Provide the [x, y] coordinate of the cell's center where the given text is located.  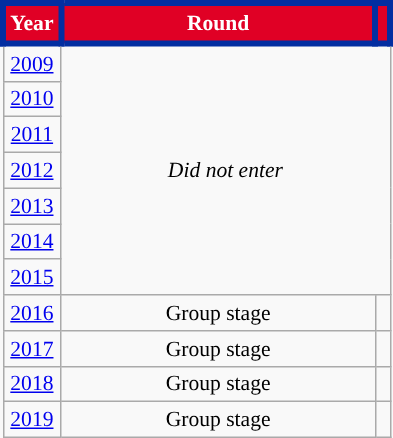
2018 [32, 384]
Did not enter [226, 170]
2013 [32, 206]
2011 [32, 135]
2016 [32, 313]
2009 [32, 63]
2012 [32, 171]
2010 [32, 99]
2017 [32, 349]
Year [32, 23]
2019 [32, 420]
2014 [32, 242]
Round [218, 23]
2015 [32, 278]
